Provide the [x, y] coordinate of the cell's center where the given text is located.  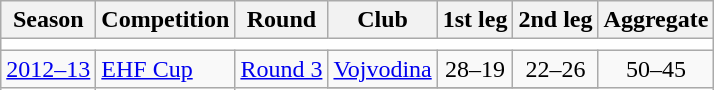
Round [282, 20]
22–26 [556, 69]
Aggregate [656, 20]
Competition [166, 20]
2012–13 [48, 69]
28–19 [475, 69]
Vojvodina [382, 69]
2nd leg [556, 20]
EHF Cup [166, 69]
Round 3 [282, 69]
1st leg [475, 20]
Club [382, 20]
50–45 [656, 69]
Season [48, 20]
